Search for the cell housing the specified text and yield its [x, y] center coordinate. 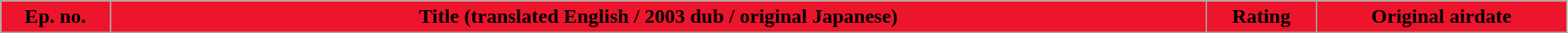
Original airdate [1441, 17]
Rating [1261, 17]
Ep. no. [56, 17]
Title (translated English / 2003 dub / original Japanese) [659, 17]
